Extract the (x, y) coordinate from the center of the cell holding the provided text.  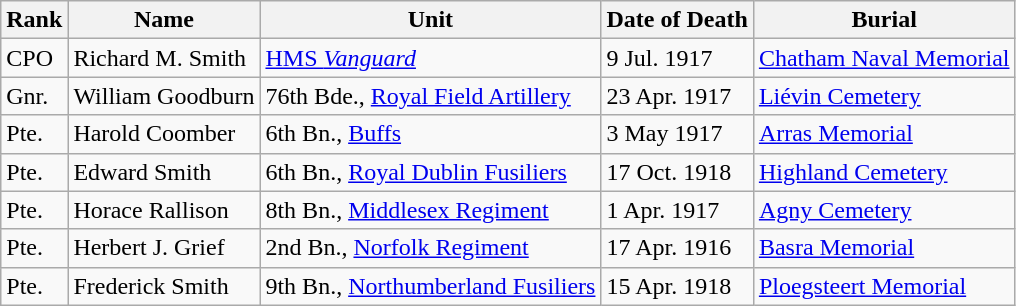
Unit (430, 20)
15 Apr. 1918 (677, 286)
17 Oct. 1918 (677, 172)
Gnr. (34, 96)
Name (164, 20)
HMS Vanguard (430, 58)
23 Apr. 1917 (677, 96)
Edward Smith (164, 172)
CPO (34, 58)
8th Bn., Middlesex Regiment (430, 210)
Rank (34, 20)
William Goodburn (164, 96)
Date of Death (677, 20)
Arras Memorial (884, 134)
Burial (884, 20)
Ploegsteert Memorial (884, 286)
76th Bde., Royal Field Artillery (430, 96)
Highland Cemetery (884, 172)
2nd Bn., Norfolk Regiment (430, 248)
6th Bn., Royal Dublin Fusiliers (430, 172)
Liévin Cemetery (884, 96)
6th Bn., Buffs (430, 134)
Frederick Smith (164, 286)
Herbert J. Grief (164, 248)
17 Apr. 1916 (677, 248)
Richard M. Smith (164, 58)
3 May 1917 (677, 134)
Basra Memorial (884, 248)
Chatham Naval Memorial (884, 58)
9 Jul. 1917 (677, 58)
Harold Coomber (164, 134)
9th Bn., Northumberland Fusiliers (430, 286)
Agny Cemetery (884, 210)
1 Apr. 1917 (677, 210)
Horace Rallison (164, 210)
